Return [x, y] of the center of cell containing provided text 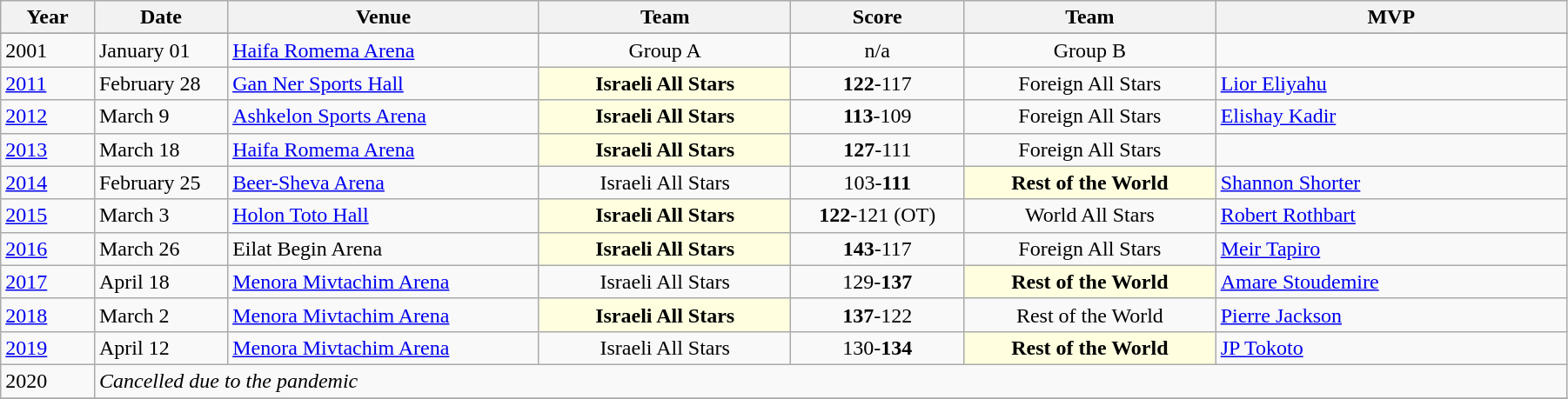
Beer-Sheva Arena [384, 183]
February 25 [160, 183]
130-134 [877, 348]
Date [160, 17]
Meir Tapiro [1390, 249]
2016 [48, 249]
Group B [1090, 50]
March 9 [160, 116]
122-117 [877, 83]
143-117 [877, 249]
April 18 [160, 282]
Eilat Begin Arena [384, 249]
122-121 (OT) [877, 216]
2012 [48, 116]
Robert Rothbart [1390, 216]
JP Tokoto [1390, 348]
129-137 [877, 282]
Venue [384, 17]
Ashkelon Sports Arena [384, 116]
April 12 [160, 348]
2020 [48, 381]
127-111 [877, 150]
2018 [48, 315]
March 3 [160, 216]
March 2 [160, 315]
2015 [48, 216]
Year [48, 17]
Gan Ner Sports Hall [384, 83]
Shannon Shorter [1390, 183]
March 18 [160, 150]
Elishay Kadir [1390, 116]
2019 [48, 348]
Lior Eliyahu [1390, 83]
MVP [1390, 17]
2011 [48, 83]
2013 [48, 150]
Holon Toto Hall [384, 216]
2017 [48, 282]
February 28 [160, 83]
113-109 [877, 116]
March 26 [160, 249]
103-111 [877, 183]
2001 [48, 50]
137-122 [877, 315]
Pierre Jackson [1390, 315]
World All Stars [1090, 216]
Score [877, 17]
Group A [665, 50]
2014 [48, 183]
n/a [877, 50]
January 01 [160, 50]
Cancelled due to the pandemic [830, 381]
Amare Stoudemire [1390, 282]
